Extract the (X, Y) coordinate from the center of the cell holding the provided text.  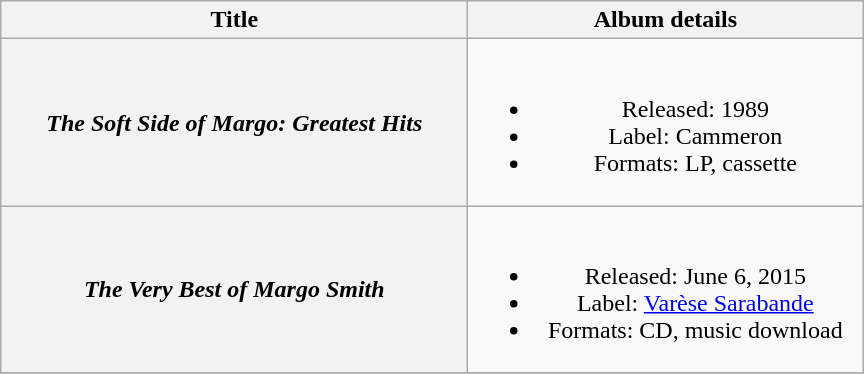
Released: 1989Label: CammeronFormats: LP, cassette (666, 122)
Released: June 6, 2015Label: Varèse SarabandeFormats: CD, music download (666, 290)
Title (234, 20)
Album details (666, 20)
The Soft Side of Margo: Greatest Hits (234, 122)
The Very Best of Margo Smith (234, 290)
